Scan for the cell matching the given text and deliver its [X, Y] coordinate at center. 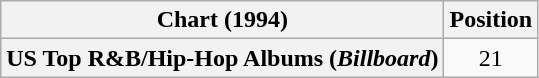
21 [491, 58]
US Top R&B/Hip-Hop Albums (Billboard) [222, 58]
Position [491, 20]
Chart (1994) [222, 20]
